Detect which cell encompasses the target text, then output its (x, y) center coordinate. 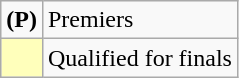
Premiers (140, 20)
(P) (22, 20)
Qualified for finals (140, 58)
